Search for the cell housing the specified text and yield its [X, Y] center coordinate. 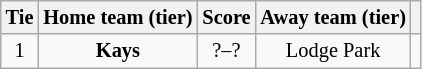
Away team (tier) [332, 17]
Tie [20, 17]
Lodge Park [332, 51]
Score [226, 17]
?–? [226, 51]
1 [20, 51]
Home team (tier) [118, 17]
Kays [118, 51]
